Find where the given text appears and provide that cell's center as (X, Y) coordinate. 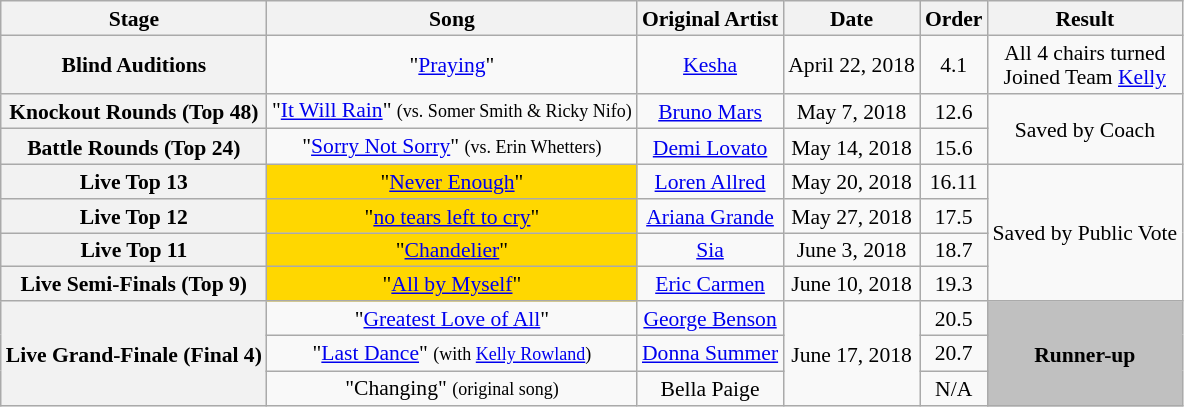
Eric Carmen (710, 284)
Demi Lovato (710, 147)
All 4 chairs turnedJoined Team Kelly (1084, 64)
Saved by Coach (1084, 128)
May 20, 2018 (852, 182)
"Chandelier" (452, 250)
April 22, 2018 (852, 64)
Knockout Rounds (Top 48) (134, 111)
15.6 (954, 147)
19.3 (954, 284)
"Greatest Love of All" (452, 318)
Live Semi-Finals (Top 9) (134, 284)
May 27, 2018 (852, 216)
Live Top 12 (134, 216)
May 14, 2018 (852, 147)
20.7 (954, 353)
Saved by Public Vote (1084, 233)
Runner-up (1084, 354)
Kesha (710, 64)
Live Top 13 (134, 182)
"It Will Rain" (vs. Somer Smith & Ricky Nifo) (452, 111)
Bella Paige (710, 389)
Blind Auditions (134, 64)
20.5 (954, 318)
Battle Rounds (Top 24) (134, 147)
Live Grand-Finale (Final 4) (134, 354)
18.7 (954, 250)
Original Artist (710, 18)
N/A (954, 389)
Loren Allred (710, 182)
Live Top 11 (134, 250)
Order (954, 18)
Bruno Mars (710, 111)
Date (852, 18)
June 3, 2018 (852, 250)
June 10, 2018 (852, 284)
Song (452, 18)
"Changing" (original song) (452, 389)
Donna Summer (710, 353)
Stage (134, 18)
12.6 (954, 111)
Sia (710, 250)
"Sorry Not Sorry" (vs. Erin Whetters) (452, 147)
17.5 (954, 216)
"Praying" (452, 64)
George Benson (710, 318)
Ariana Grande (710, 216)
June 17, 2018 (852, 354)
Result (1084, 18)
May 7, 2018 (852, 111)
"no tears left to cry" (452, 216)
16.11 (954, 182)
4.1 (954, 64)
"All by Myself" (452, 284)
"Last Dance" (with Kelly Rowland) (452, 353)
"Never Enough" (452, 182)
